Identify which cell holds the provided text, then report its [X, Y] central coordinate. 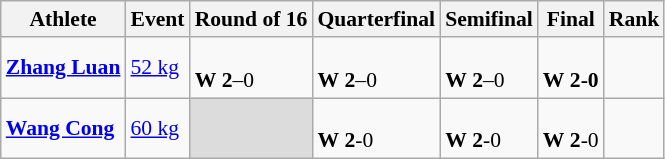
Zhang Luan [64, 68]
Semifinal [489, 19]
Rank [634, 19]
Round of 16 [252, 19]
60 kg [157, 128]
52 kg [157, 68]
Wang Cong [64, 128]
Quarterfinal [376, 19]
Athlete [64, 19]
Final [571, 19]
Event [157, 19]
